Determine the [X, Y] coordinate at the center of the cell enclosing the given text.  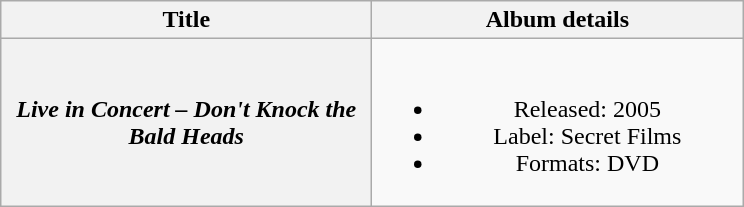
Album details [558, 20]
Released: 2005Label: Secret FilmsFormats: DVD [558, 122]
Live in Concert – Don't Knock the Bald Heads [186, 122]
Title [186, 20]
